Determine the (X, Y) coordinate at the center of the cell enclosing the given text.  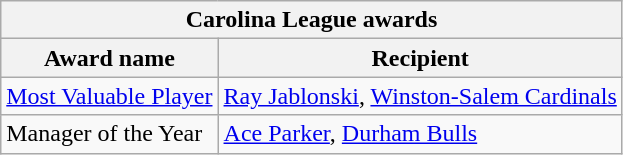
Manager of the Year (110, 134)
Ace Parker, Durham Bulls (420, 134)
Ray Jablonski, Winston-Salem Cardinals (420, 96)
Most Valuable Player (110, 96)
Award name (110, 58)
Recipient (420, 58)
Carolina League awards (312, 20)
